Find where the given text appears and provide that cell's center as [X, Y] coordinate. 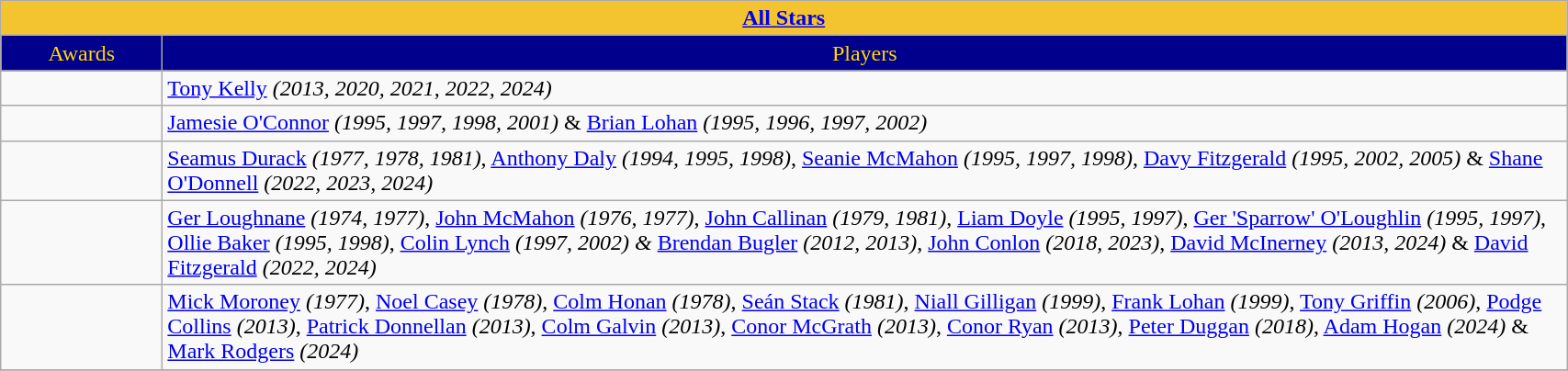
Awards [82, 53]
Tony Kelly (2013, 2020, 2021, 2022, 2024) [865, 88]
All Stars [784, 18]
Players [865, 53]
Jamesie O'Connor (1995, 1997, 1998, 2001) & Brian Lohan (1995, 1996, 1997, 2002) [865, 123]
